Extract the [X, Y] coordinate from the center of the cell holding the provided text.  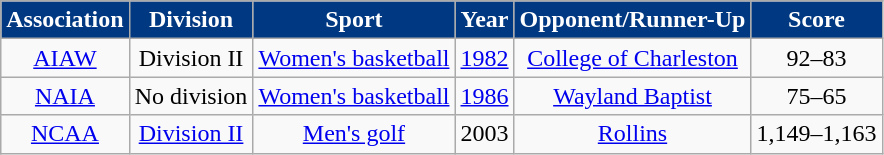
NCAA [65, 134]
Men's golf [354, 134]
Rollins [632, 134]
75–65 [816, 96]
NAIA [65, 96]
Division [191, 20]
AIAW [65, 58]
1986 [484, 96]
Year [484, 20]
Wayland Baptist [632, 96]
1,149–1,163 [816, 134]
2003 [484, 134]
College of Charleston [632, 58]
No division [191, 96]
1982 [484, 58]
Association [65, 20]
Opponent/Runner-Up [632, 20]
92–83 [816, 58]
Score [816, 20]
Sport [354, 20]
